From the cell containing the given text, extract its center point as [X, Y] coordinate. 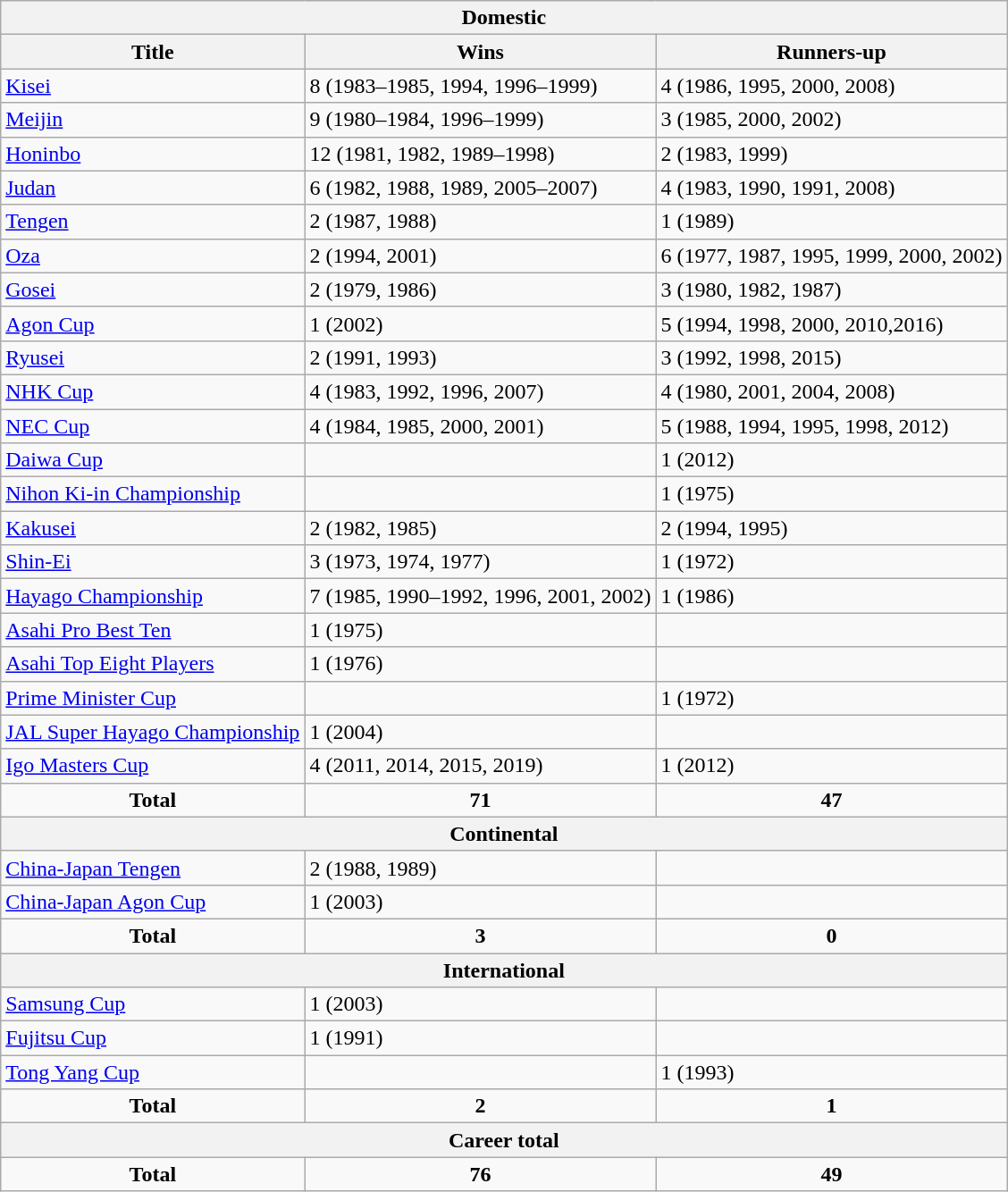
Fujitsu Cup [153, 1038]
Meijin [153, 120]
6 (1977, 1987, 1995, 1999, 2000, 2002) [831, 256]
Daiwa Cup [153, 460]
5 (1988, 1994, 1995, 1998, 2012) [831, 426]
4 (1984, 1985, 2000, 2001) [481, 426]
Gosei [153, 290]
China-Japan Tengen [153, 868]
49 [831, 1174]
2 (1994, 2001) [481, 256]
International [504, 970]
1 (2002) [481, 323]
12 (1981, 1982, 1989–1998) [481, 154]
Kisei [153, 86]
1 (1993) [831, 1072]
2 (1979, 1986) [481, 290]
Ryusei [153, 357]
1 (1989) [831, 222]
3 (1980, 1982, 1987) [831, 290]
Runners-up [831, 52]
2 (1987, 1988) [481, 222]
Honinbo [153, 154]
4 (2011, 2014, 2015, 2019) [481, 766]
1 [831, 1106]
Continental [504, 834]
Kakusei [153, 528]
76 [481, 1174]
47 [831, 800]
NHK Cup [153, 391]
Asahi Top Eight Players [153, 664]
Prime Minister Cup [153, 698]
Igo Masters Cup [153, 766]
Judan [153, 188]
1 (2004) [481, 732]
Wins [481, 52]
2 (1988, 1989) [481, 868]
3 (1973, 1974, 1977) [481, 562]
Tong Yang Cup [153, 1072]
Title [153, 52]
2 (1983, 1999) [831, 154]
5 (1994, 1998, 2000, 2010,2016) [831, 323]
3 (1985, 2000, 2002) [831, 120]
4 (1983, 1992, 1996, 2007) [481, 391]
Career total [504, 1140]
6 (1982, 1988, 1989, 2005–2007) [481, 188]
Hayago Championship [153, 596]
4 (1983, 1990, 1991, 2008) [831, 188]
71 [481, 800]
8 (1983–1985, 1994, 1996–1999) [481, 86]
2 (1991, 1993) [481, 357]
Samsung Cup [153, 1004]
Domestic [504, 18]
NEC Cup [153, 426]
China-Japan Agon Cup [153, 902]
Shin-Ei [153, 562]
7 (1985, 1990–1992, 1996, 2001, 2002) [481, 596]
9 (1980–1984, 1996–1999) [481, 120]
4 (1980, 2001, 2004, 2008) [831, 391]
Oza [153, 256]
Nihon Ki-in Championship [153, 494]
2 [481, 1106]
3 (1992, 1998, 2015) [831, 357]
Asahi Pro Best Ten [153, 630]
JAL Super Hayago Championship [153, 732]
1 (1991) [481, 1038]
Agon Cup [153, 323]
2 (1982, 1985) [481, 528]
1 (1986) [831, 596]
0 [831, 936]
Tengen [153, 222]
4 (1986, 1995, 2000, 2008) [831, 86]
1 (1976) [481, 664]
3 [481, 936]
2 (1994, 1995) [831, 528]
